Detect which cell encompasses the target text, then output its [x, y] center coordinate. 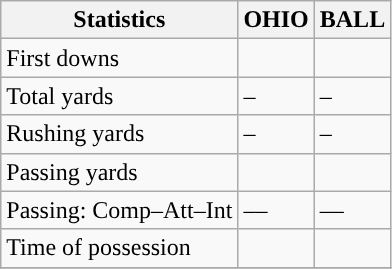
Statistics [120, 20]
Passing yards [120, 172]
Rushing yards [120, 134]
BALL [352, 20]
Time of possession [120, 248]
Total yards [120, 96]
First downs [120, 58]
Passing: Comp–Att–Int [120, 210]
OHIO [276, 20]
